Capture the cell that displays the provided text and extract its [x, y] central coordinate. 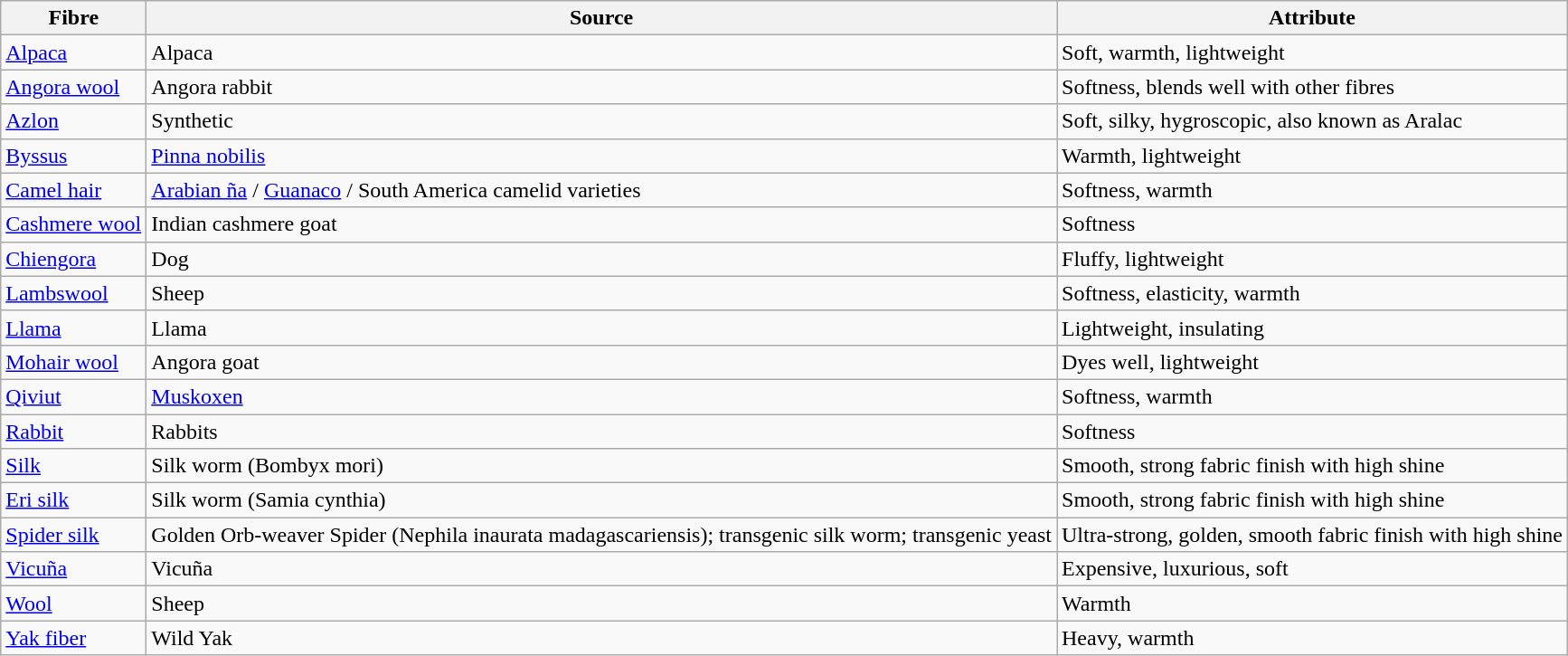
Angora wool [74, 87]
Synthetic [602, 121]
Rabbits [602, 432]
Mohair wool [74, 362]
Arabian ña / Guanaco / South America camelid varieties [602, 190]
Silk worm (Samia cynthia) [602, 500]
Expensive, luxurious, soft [1311, 569]
Byssus [74, 156]
Spider silk [74, 535]
Yak fiber [74, 638]
Soft, silky, hygroscopic, also known as Aralac [1311, 121]
Azlon [74, 121]
Indian cashmere goat [602, 224]
Camel hair [74, 190]
Eri silk [74, 500]
Rabbit [74, 432]
Silk worm (Bombyx mori) [602, 466]
Dog [602, 259]
Wild Yak [602, 638]
Angora goat [602, 362]
Dyes well, lightweight [1311, 362]
Ultra-strong, golden, smooth fabric finish with high shine [1311, 535]
Warmth, lightweight [1311, 156]
Softness, blends well with other fibres [1311, 87]
Fibre [74, 18]
Heavy, warmth [1311, 638]
Angora rabbit [602, 87]
Lightweight, insulating [1311, 328]
Softness, elasticity, warmth [1311, 293]
Warmth [1311, 604]
Golden Orb-weaver Spider (Nephila inaurata madagascariensis); transgenic silk worm; transgenic yeast [602, 535]
Silk [74, 466]
Cashmere wool [74, 224]
Attribute [1311, 18]
Pinna nobilis [602, 156]
Fluffy, lightweight [1311, 259]
Qiviut [74, 396]
Lambswool [74, 293]
Wool [74, 604]
Muskoxen [602, 396]
Source [602, 18]
Soft, warmth, lightweight [1311, 52]
Chiengora [74, 259]
